Detect which cell encompasses the target text, then output its [X, Y] center coordinate. 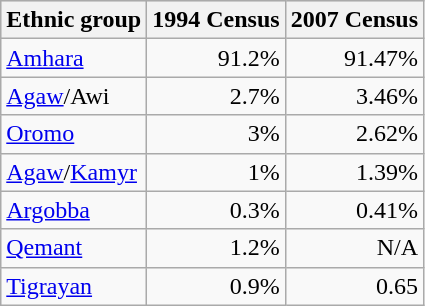
1994 Census [216, 20]
0.65 [354, 286]
Agaw/Awi [74, 96]
2.7% [216, 96]
3% [216, 134]
2.62% [354, 134]
1% [216, 172]
Ethnic group [74, 20]
Agaw/Kamyr [74, 172]
1.2% [216, 248]
N/A [354, 248]
0.41% [354, 210]
Oromo [74, 134]
Amhara [74, 58]
91.2% [216, 58]
0.9% [216, 286]
Argobba [74, 210]
91.47% [354, 58]
2007 Census [354, 20]
1.39% [354, 172]
Qemant [74, 248]
Tigrayan [74, 286]
3.46% [354, 96]
0.3% [216, 210]
